Return the (X, Y) coordinate for the center point of the cell that contains the specified text.  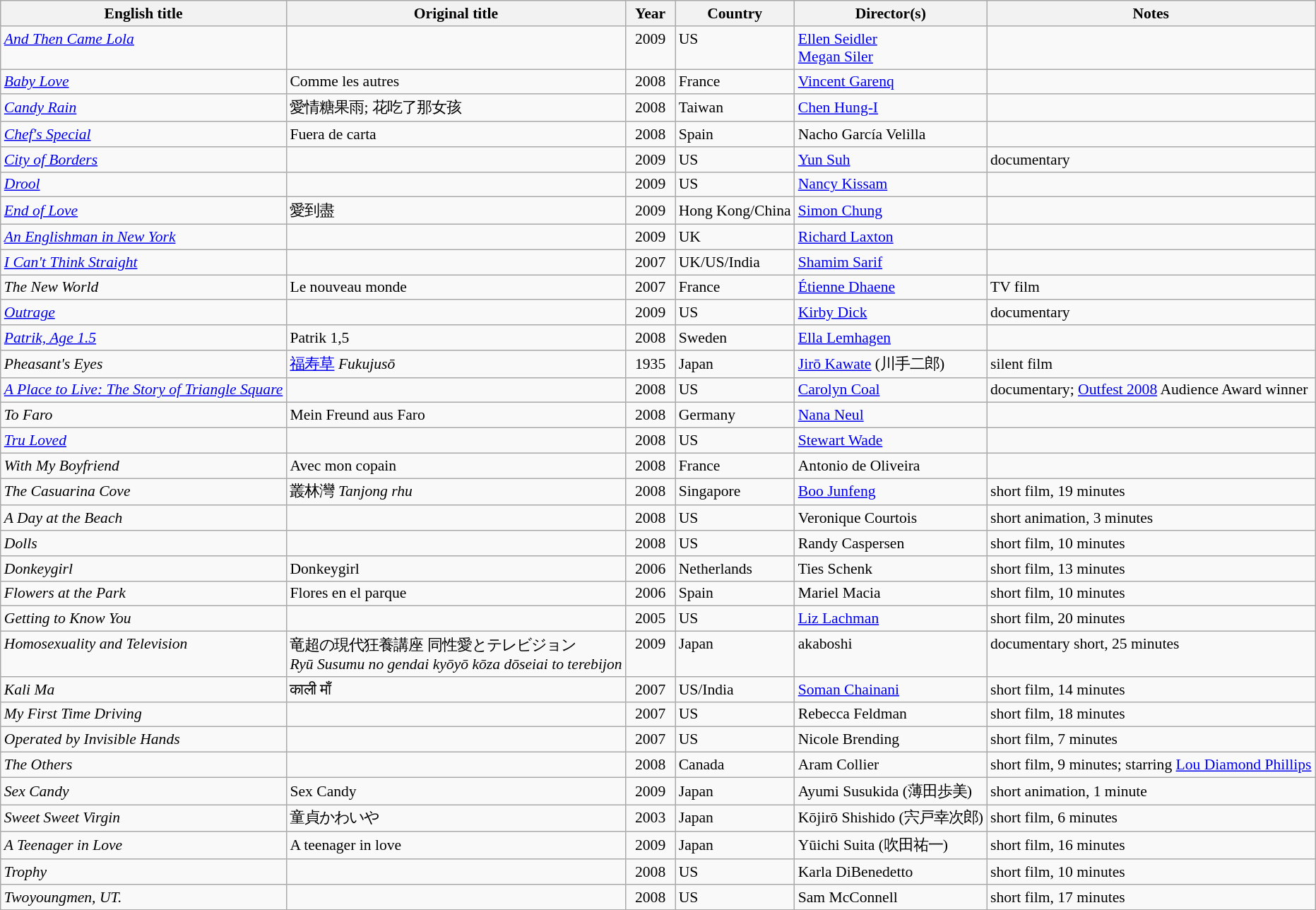
Hong Kong/China (735, 211)
Sam McConnell (891, 897)
Germany (735, 415)
Simon Chung (891, 211)
UK/US/India (735, 262)
Sweet Sweet Virgin (144, 818)
Drool (144, 184)
愛到盡 (456, 211)
Jirō Kawate (川手二郎) (891, 365)
Chef's Special (144, 134)
The Others (144, 765)
Ellen Seidler Megan Siler (891, 48)
Flowers at the Park (144, 593)
short film, 17 minutes (1151, 897)
Ella Lemhagen (891, 338)
Veronique Courtois (891, 519)
Dolls (144, 543)
Homosexuality and Television (144, 654)
Notes (1151, 13)
akaboshi (891, 654)
Avec mon copain (456, 466)
Mariel Macia (891, 593)
short animation, 1 minute (1151, 791)
short film, 16 minutes (1151, 846)
Singapore (735, 492)
short film, 9 minutes; starring Lou Diamond Phillips (1151, 765)
福寿草 Fukujusō (456, 365)
TV film (1151, 288)
Sweden (735, 338)
Kōjirō Shishido (宍戸幸次郎) (891, 818)
documentary; Outfest 2008 Audience Award winner (1151, 390)
2003 (651, 818)
A Day at the Beach (144, 519)
Nana Neul (891, 415)
2005 (651, 619)
My First Time Driving (144, 714)
Getting to Know You (144, 619)
Antonio de Oliveira (891, 466)
documentary short, 25 minutes (1151, 654)
short film, 19 minutes (1151, 492)
1935 (651, 365)
Yūichi Suita (吹田祐一) (891, 846)
Liz Lachman (891, 619)
Kirby Dick (891, 313)
Boo Junfeng (891, 492)
Country (735, 13)
Twoyoungmen, UT. (144, 897)
short film, 18 minutes (1151, 714)
Karla DiBenedetto (891, 872)
With My Boyfriend (144, 466)
And Then Came Lola (144, 48)
Yun Suh (891, 160)
Candy Rain (144, 109)
Comme les autres (456, 82)
A Teenager in Love (144, 846)
Patrik 1,5 (456, 338)
A teenager in love (456, 846)
Taiwan (735, 109)
Director(s) (891, 13)
US/India (735, 690)
Mein Freund aus Faro (456, 415)
叢林灣 Tanjong rhu (456, 492)
Nancy Kissam (891, 184)
A Place to Live: The Story of Triangle Square (144, 390)
Shamim Sarif (891, 262)
English title (144, 13)
Ayumi Susukida (薄田歩美) (891, 791)
Vincent Garenq (891, 82)
Outrage (144, 313)
Étienne Dhaene (891, 288)
short film, 13 minutes (1151, 569)
I Can't Think Straight (144, 262)
Tru Loved (144, 441)
Randy Caspersen (891, 543)
Richard Laxton (891, 237)
silent film (1151, 365)
Carolyn Coal (891, 390)
An Englishman in New York (144, 237)
To Faro (144, 415)
Nacho García Velilla (891, 134)
The Casuarina Cove (144, 492)
Original title (456, 13)
Stewart Wade (891, 441)
童貞かわいや (456, 818)
short film, 7 minutes (1151, 740)
The New World (144, 288)
End of Love (144, 211)
short animation, 3 minutes (1151, 519)
short film, 14 minutes (1151, 690)
Canada (735, 765)
Patrik, Age 1.5 (144, 338)
Pheasant's Eyes (144, 365)
Netherlands (735, 569)
Operated by Invisible Hands (144, 740)
Fuera de carta (456, 134)
Le nouveau monde (456, 288)
Chen Hung-I (891, 109)
Trophy (144, 872)
short film, 20 minutes (1151, 619)
Nicole Brending (891, 740)
UK (735, 237)
काली माँ (456, 690)
愛情糖果雨; 花吃了那女孩 (456, 109)
Aram Collier (891, 765)
Year (651, 13)
Flores en el parque (456, 593)
竜超の現代狂養講座 同性愛とテレビジョン Ryū Susumu no gendai kyōyō kōza dōseiai to terebijon (456, 654)
Kali Ma (144, 690)
Ties Schenk (891, 569)
Soman Chainani (891, 690)
City of Borders (144, 160)
Rebecca Feldman (891, 714)
short film, 6 minutes (1151, 818)
Baby Love (144, 82)
